Provide the (x, y) coordinate of the cell's center where the given text is located.  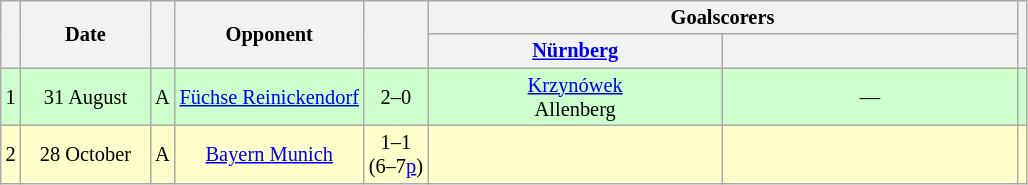
2 (11, 154)
1–1(6–7p) (396, 154)
1 (11, 97)
— (870, 97)
Date (86, 34)
Goalscorers (722, 17)
Nürnberg (576, 51)
28 October (86, 154)
Opponent (270, 34)
Füchse Reinickendorf (270, 97)
Bayern Munich (270, 154)
31 August (86, 97)
Krzynówek Allenberg (576, 97)
2–0 (396, 97)
